Provide the (x, y) coordinate of the cell's center where the given text is located.  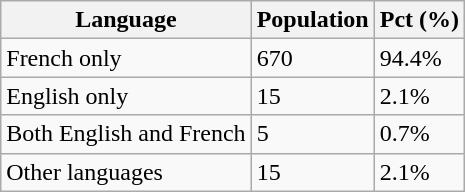
Other languages (126, 172)
0.7% (419, 134)
Pct (%) (419, 20)
Population (312, 20)
94.4% (419, 58)
Language (126, 20)
Both English and French (126, 134)
5 (312, 134)
French only (126, 58)
English only (126, 96)
670 (312, 58)
